For the text-containing cell, return its midpoint in (x, y) coordinate format. 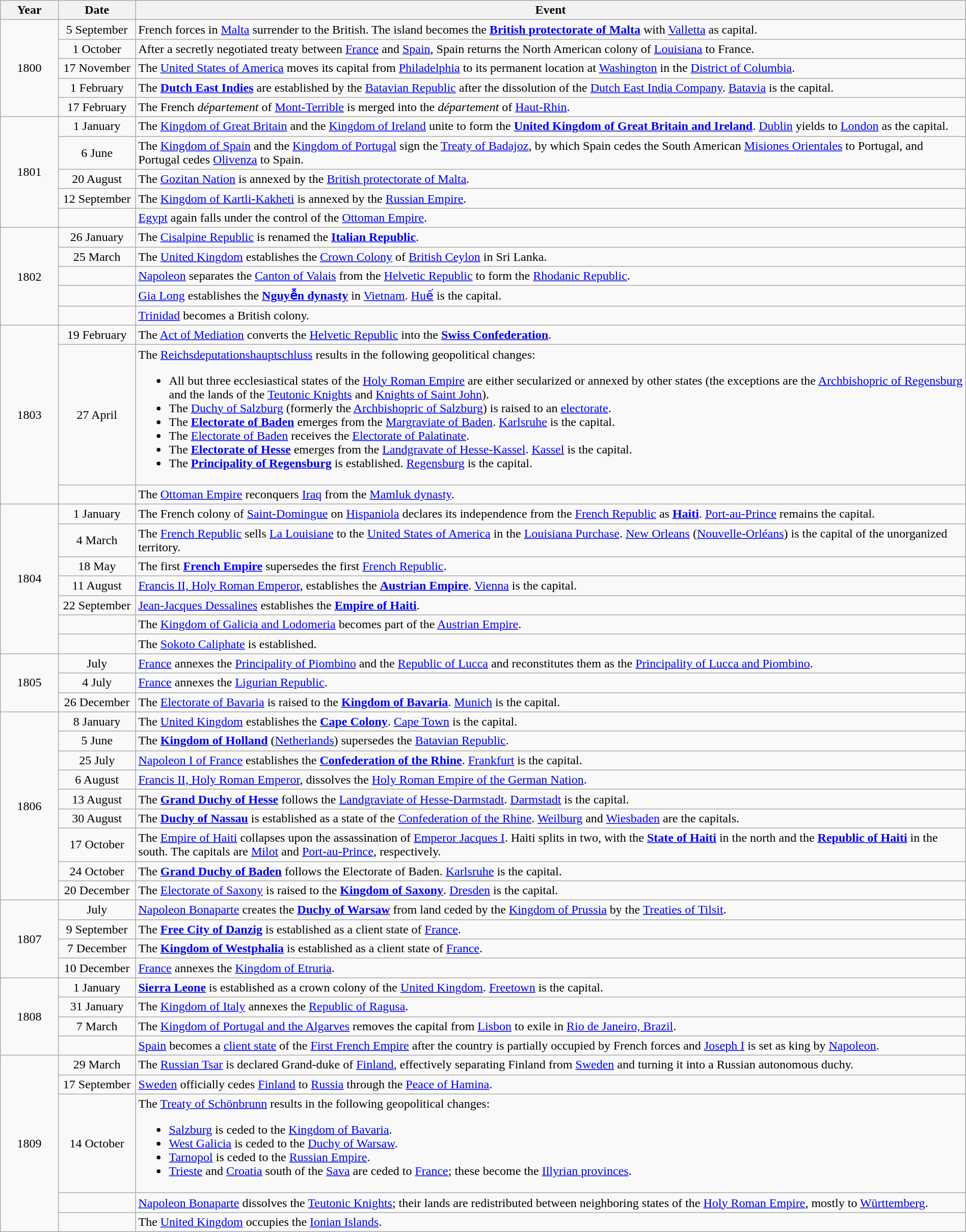
17 November (97, 68)
The Electorate of Bavaria is raised to the Kingdom of Bavaria. Munich is the capital. (550, 702)
The Kingdom of Galicia and Lodomeria becomes part of the Austrian Empire. (550, 625)
14 October (97, 1143)
1801 (30, 172)
27 April (97, 415)
5 June (97, 741)
19 February (97, 335)
24 October (97, 871)
7 December (97, 949)
The Sokoto Caliphate is established. (550, 644)
The United Kingdom establishes the Crown Colony of British Ceylon in Sri Lanka. (550, 256)
France annexes the Ligurian Republic. (550, 683)
1807 (30, 939)
1800 (30, 68)
Sweden officially cedes Finland to Russia through the Peace of Hamina. (550, 1084)
1809 (30, 1143)
26 December (97, 702)
4 March (97, 540)
The Free City of Danzig is established as a client state of France. (550, 929)
Jean-Jacques Dessalines establishes the Empire of Haiti. (550, 605)
The United Kingdom occupies the Ionian Islands. (550, 1222)
The Kingdom of Portugal and the Algarves removes the capital from Lisbon to exile in Rio de Janeiro, Brazil. (550, 1026)
The Grand Duchy of Hesse follows the Landgraviate of Hesse-Darmstadt. Darmstadt is the capital. (550, 799)
Francis II, Holy Roman Emperor, establishes the Austrian Empire. Vienna is the capital. (550, 586)
5 September (97, 30)
The Ottoman Empire reconquers Iraq from the Mamluk dynasty. (550, 494)
Date (97, 10)
The Act of Mediation converts the Helvetic Republic into the Swiss Confederation. (550, 335)
20 August (97, 179)
20 December (97, 891)
The Duchy of Nassau is established as a state of the Confederation of the Rhine. Weilburg and Wiesbaden are the capitals. (550, 818)
22 September (97, 605)
The Electorate of Saxony is raised to the Kingdom of Saxony. Dresden is the capital. (550, 891)
France annexes the Kingdom of Etruria. (550, 968)
French forces in Malta surrender to the British. The island becomes the British protectorate of Malta with Valletta as capital. (550, 30)
Sierra Leone is established as a crown colony of the United Kingdom. Freetown is the capital. (550, 987)
1803 (30, 415)
The Grand Duchy of Baden follows the Electorate of Baden. Karlsruhe is the capital. (550, 871)
Egypt again falls under the control of the Ottoman Empire. (550, 218)
Francis II, Holy Roman Emperor, dissolves the Holy Roman Empire of the German Nation. (550, 780)
Napoleon I of France establishes the Confederation of the Rhine. Frankfurt is the capital. (550, 760)
25 July (97, 760)
The United Kingdom establishes the Cape Colony. Cape Town is the capital. (550, 721)
The Kingdom of Kartli-Kakheti is annexed by the Russian Empire. (550, 198)
Gia Long establishes the Nguyễn dynasty in Vietnam. Huế is the capital. (550, 296)
The French colony of Saint-Domingue on Hispaniola declares its independence from the French Republic as Haiti. Port-au-Prince remains the capital. (550, 514)
30 August (97, 818)
1804 (30, 579)
The Russian Tsar is declared Grand-duke of Finland, effectively separating Finland from Sweden and turning it into a Russian autonomous duchy. (550, 1065)
1 October (97, 49)
The Kingdom of Westphalia is established as a client state of France. (550, 949)
The French département of Mont-Terrible is merged into the département of Haut-Rhin. (550, 107)
The Kingdom of Italy annexes the Republic of Ragusa. (550, 1007)
Napoleon Bonaparte creates the Duchy of Warsaw from land ceded by the Kingdom of Prussia by the Treaties of Tilsit. (550, 910)
The United States of America moves its capital from Philadelphia to its permanent location at Washington in the District of Columbia. (550, 68)
8 January (97, 721)
1802 (30, 276)
9 September (97, 929)
Trinidad becomes a British colony. (550, 315)
4 July (97, 683)
25 March (97, 256)
11 August (97, 586)
France annexes the Principality of Piombino and the Republic of Lucca and reconstitutes them as the Principality of Lucca and Piombino. (550, 663)
17 September (97, 1084)
Napoleon separates the Canton of Valais from the Helvetic Republic to form the Rhodanic Republic. (550, 276)
1805 (30, 683)
12 September (97, 198)
1 February (97, 88)
17 October (97, 845)
13 August (97, 799)
The Cisalpine Republic is renamed the Italian Republic. (550, 237)
10 December (97, 968)
26 January (97, 237)
31 January (97, 1007)
The Dutch East Indies are established by the Batavian Republic after the dissolution of the Dutch East India Company. Batavia is the capital. (550, 88)
29 March (97, 1065)
1806 (30, 806)
The Gozitan Nation is annexed by the British protectorate of Malta. (550, 179)
Year (30, 10)
18 May (97, 567)
17 February (97, 107)
After a secretly negotiated treaty between France and Spain, Spain returns the North American colony of Louisiana to France. (550, 49)
Event (550, 10)
7 March (97, 1026)
The first French Empire supersedes the first French Republic. (550, 567)
6 August (97, 780)
The Kingdom of Holland (Netherlands) supersedes the Batavian Republic. (550, 741)
6 June (97, 153)
1808 (30, 1016)
